Find where the given text appears and provide that cell's center as [x, y] coordinate. 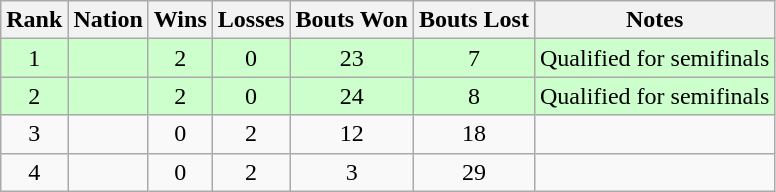
29 [474, 172]
7 [474, 58]
Bouts Lost [474, 20]
18 [474, 134]
Nation [108, 20]
Bouts Won [352, 20]
Wins [180, 20]
Losses [251, 20]
24 [352, 96]
1 [34, 58]
4 [34, 172]
12 [352, 134]
8 [474, 96]
Rank [34, 20]
Notes [654, 20]
23 [352, 58]
